Locate the cell with the specified text and output its [x, y] center coordinate. 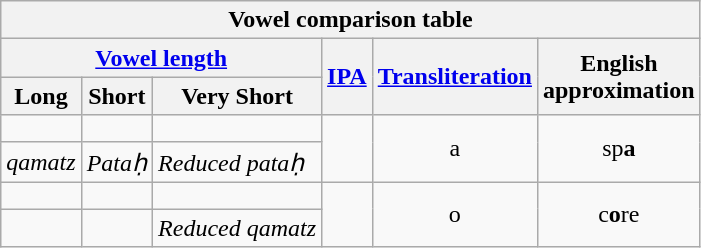
Pataḥ [116, 162]
Long [41, 96]
spa [618, 148]
Transliteration [454, 77]
Vowel comparison table [350, 20]
Reduced qamatz [238, 228]
a [454, 148]
Short [116, 96]
core [618, 214]
o [454, 214]
Reduced pataḥ [238, 162]
Vowel length [162, 58]
Englishapproximation [618, 77]
Very Short [238, 96]
qamatz [41, 162]
IPA [348, 77]
